Detect which cell encompasses the target text, then output its [X, Y] center coordinate. 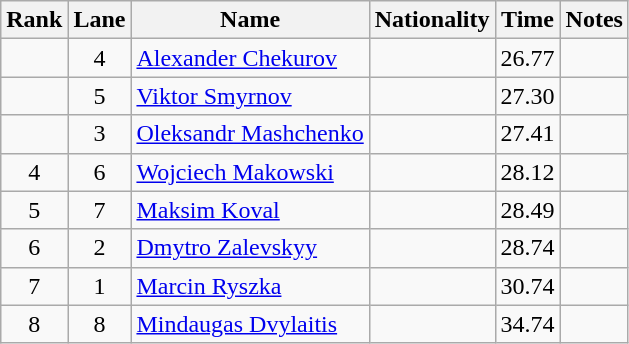
Dmytro Zalevskyy [250, 248]
Alexander Chekurov [250, 58]
Marcin Ryszka [250, 286]
28.12 [528, 172]
Rank [34, 20]
27.41 [528, 134]
28.49 [528, 210]
Name [250, 20]
Nationality [432, 20]
2 [100, 248]
Wojciech Makowski [250, 172]
1 [100, 286]
Lane [100, 20]
Maksim Koval [250, 210]
28.74 [528, 248]
Mindaugas Dvylaitis [250, 324]
Notes [594, 20]
34.74 [528, 324]
30.74 [528, 286]
26.77 [528, 58]
3 [100, 134]
Oleksandr Mashchenko [250, 134]
Time [528, 20]
Viktor Smyrnov [250, 96]
27.30 [528, 96]
